Scan for the cell matching the given text and deliver its [X, Y] coordinate at center. 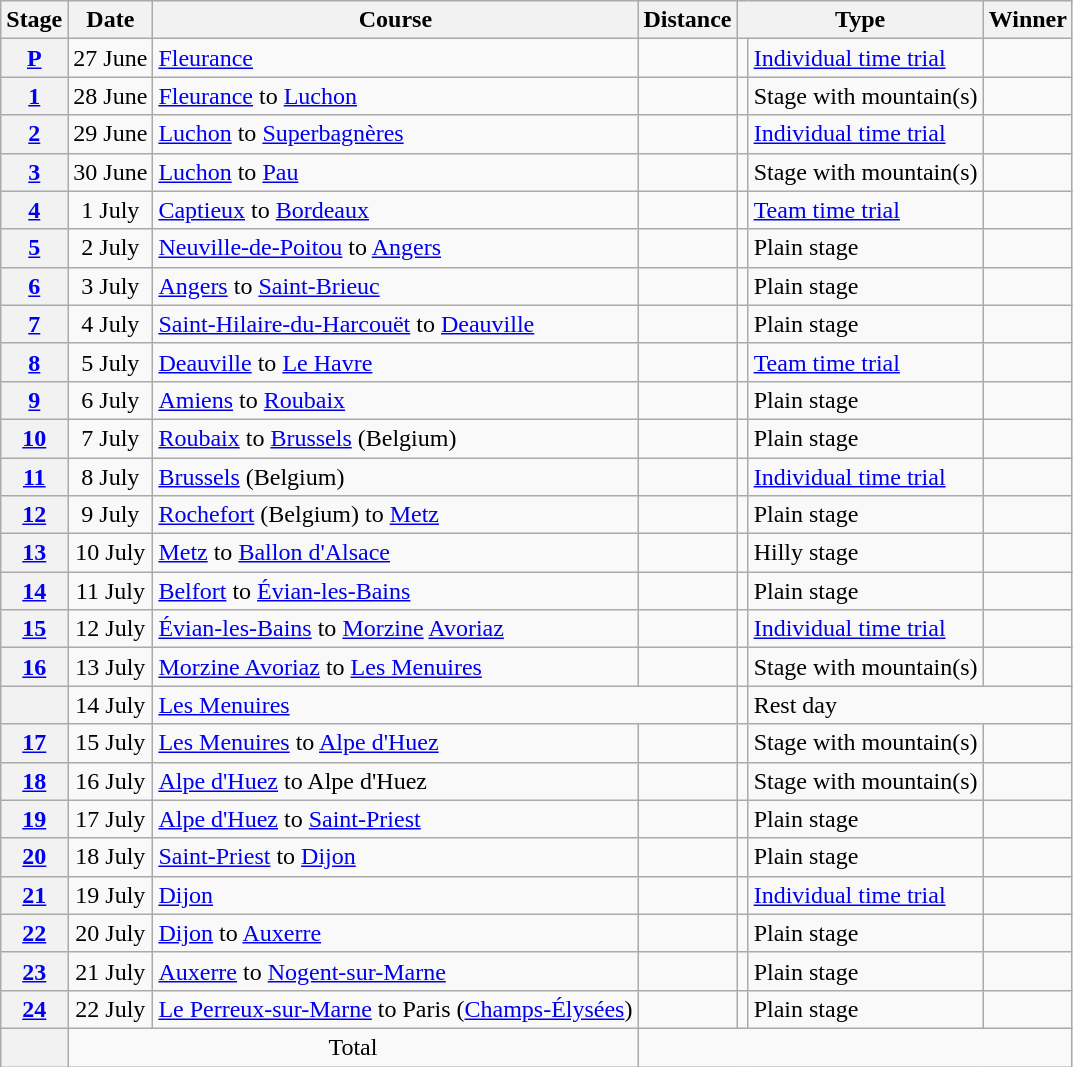
Amiens to Roubaix [396, 400]
17 [34, 743]
22 [34, 933]
Course [396, 20]
Brussels (Belgium) [396, 477]
23 [34, 971]
6 July [110, 400]
27 June [110, 58]
18 [34, 781]
Metz to Ballon d'Alsace [396, 553]
Captieux to Bordeaux [396, 210]
8 [34, 362]
Le Perreux-sur-Marne to Paris (Champs-Élysées) [396, 1009]
19 [34, 819]
28 June [110, 96]
Neuville-de-Poitou to Angers [396, 248]
Roubaix to Brussels (Belgium) [396, 438]
8 July [110, 477]
Les Menuires to Alpe d'Huez [396, 743]
Winner [1028, 20]
Fleurance [396, 58]
Distance [688, 20]
Stage [34, 20]
1 [34, 96]
16 [34, 667]
Auxerre to Nogent-sur-Marne [396, 971]
Rochefort (Belgium) to Metz [396, 515]
7 July [110, 438]
14 [34, 591]
11 July [110, 591]
Morzine Avoriaz to Les Menuires [396, 667]
13 [34, 553]
Belfort to Évian-les-Bains [396, 591]
29 June [110, 134]
24 [34, 1009]
16 July [110, 781]
Hilly stage [866, 553]
1 July [110, 210]
14 July [110, 705]
21 [34, 895]
Alpe d'Huez to Saint-Priest [396, 819]
9 [34, 400]
P [34, 58]
Luchon to Pau [396, 172]
Total [353, 1047]
Saint-Hilaire-du-Harcouët to Deauville [396, 324]
Fleurance to Luchon [396, 96]
Angers to Saint-Brieuc [396, 286]
Dijon [396, 895]
18 July [110, 857]
Saint-Priest to Dijon [396, 857]
11 [34, 477]
Deauville to Le Havre [396, 362]
21 July [110, 971]
10 July [110, 553]
7 [34, 324]
Alpe d'Huez to Alpe d'Huez [396, 781]
17 July [110, 819]
Luchon to Superbagnères [396, 134]
20 July [110, 933]
12 [34, 515]
Date [110, 20]
3 July [110, 286]
12 July [110, 629]
30 June [110, 172]
20 [34, 857]
6 [34, 286]
13 July [110, 667]
2 July [110, 248]
15 [34, 629]
3 [34, 172]
Type [860, 20]
5 July [110, 362]
10 [34, 438]
Les Menuires [445, 705]
2 [34, 134]
5 [34, 248]
Rest day [910, 705]
22 July [110, 1009]
Dijon to Auxerre [396, 933]
4 [34, 210]
Évian-les-Bains to Morzine Avoriaz [396, 629]
4 July [110, 324]
19 July [110, 895]
15 July [110, 743]
9 July [110, 515]
